Pinpoint the cell where the given text exists, returning its (X, Y) midpoint coordinate. 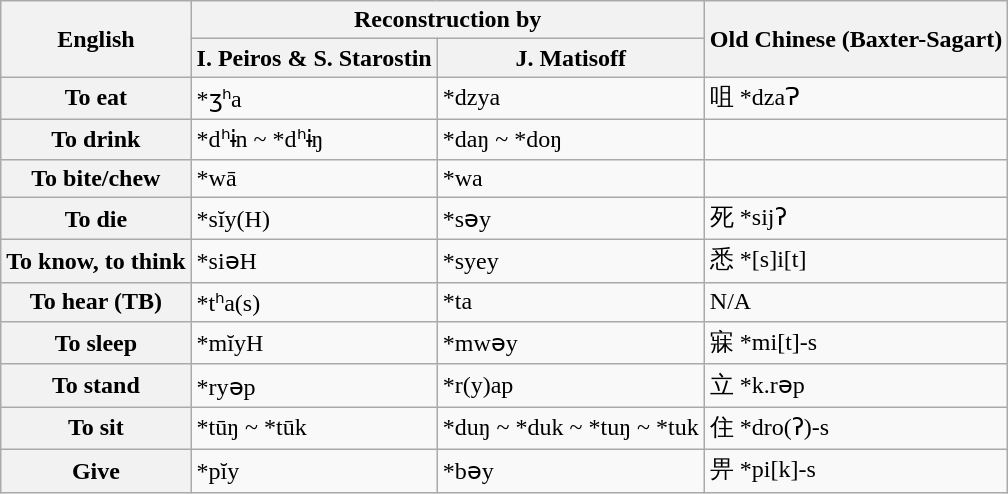
寐 *mi[t]-s (856, 344)
Reconstruction by (448, 20)
To sit (96, 428)
*sǝy (570, 218)
*ta (570, 302)
*ʒʰa (314, 98)
*ryǝp (314, 386)
*siǝH (314, 262)
Give (96, 470)
*dʰɨn ~ *dʰɨŋ (314, 139)
畀 *pi[k]‑s (856, 470)
To stand (96, 386)
To hear (TB) (96, 302)
*mwǝy (570, 344)
*syey (570, 262)
*dzya (570, 98)
*daŋ ~ *doŋ (570, 139)
咀 *dzaɁ (856, 98)
立 *k.rәp (856, 386)
悉 *[s]i[t] (856, 262)
J. Matisoff (570, 58)
I. Peiros & S. Starostin (314, 58)
To know, to think (96, 262)
To die (96, 218)
*tʰa(s) (314, 302)
*bǝy (570, 470)
死 *sijʔ (856, 218)
*mĭyH (314, 344)
English (96, 39)
*sĭy(H) (314, 218)
To sleep (96, 344)
住 *dro(ʔ)-s (856, 428)
N/A (856, 302)
Old Chinese (Baxter-Sagart) (856, 39)
*r(y)ap (570, 386)
*pĭy (314, 470)
*wa (570, 178)
To eat (96, 98)
*tūŋ ~ *tūk (314, 428)
*wā (314, 178)
*duŋ ~ *duk ~ *tuŋ ~ *tuk (570, 428)
To bite/chew (96, 178)
To drink (96, 139)
